Determine the [X, Y] coordinate at the center of the cell enclosing the given text.  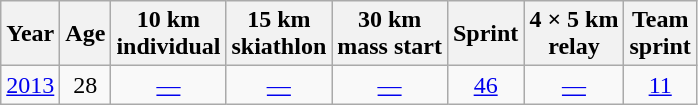
11 [660, 85]
10 kmindividual [168, 34]
28 [86, 85]
46 [485, 85]
2013 [30, 85]
Sprint [485, 34]
Teamsprint [660, 34]
15 kmskiathlon [279, 34]
Age [86, 34]
Year [30, 34]
4 × 5 kmrelay [574, 34]
30 kmmass start [390, 34]
